For the text-containing cell, return its midpoint in (X, Y) coordinate format. 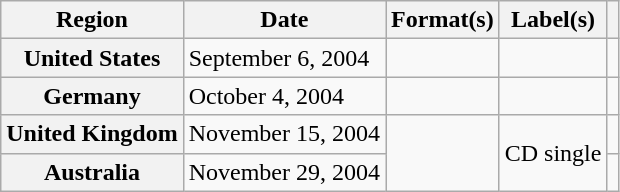
November 29, 2004 (284, 172)
Germany (92, 96)
United Kingdom (92, 134)
Format(s) (443, 20)
November 15, 2004 (284, 134)
September 6, 2004 (284, 58)
Label(s) (553, 20)
United States (92, 58)
Australia (92, 172)
October 4, 2004 (284, 96)
Region (92, 20)
Date (284, 20)
CD single (553, 153)
